Capture the cell that displays the provided text and extract its (X, Y) central coordinate. 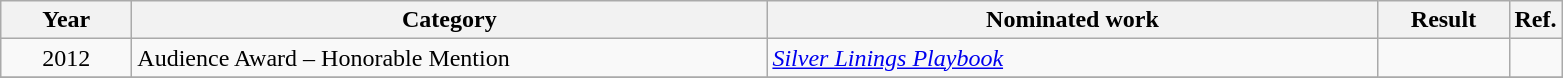
Category (450, 20)
Result (1444, 20)
Year (66, 20)
2012 (66, 58)
Silver Linings Playbook (1072, 58)
Nominated work (1072, 20)
Ref. (1536, 20)
Audience Award – Honorable Mention (450, 58)
